Capture the cell that displays the provided text and extract its [x, y] central coordinate. 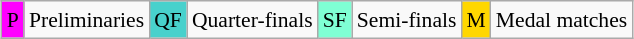
Semi-finals [407, 20]
Medal matches [562, 20]
P [13, 20]
SF [335, 20]
Quarter-finals [252, 20]
Preliminaries [86, 20]
M [476, 20]
QF [168, 20]
